Extract the (x, y) coordinate from the center of the cell holding the provided text.  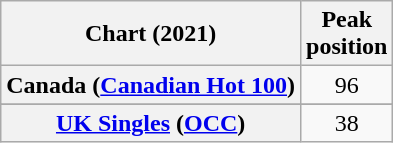
96 (347, 85)
UK Singles (OCC) (151, 123)
Canada (Canadian Hot 100) (151, 85)
Chart (2021) (151, 34)
38 (347, 123)
Peakposition (347, 34)
